From the cell containing the given text, extract its center point as [x, y] coordinate. 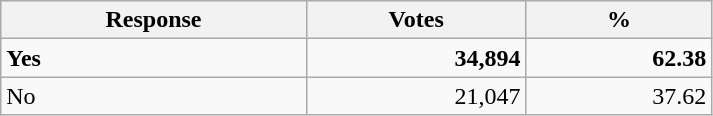
34,894 [416, 58]
Votes [416, 20]
Yes [154, 58]
% [619, 20]
No [154, 96]
37.62 [619, 96]
Response [154, 20]
21,047 [416, 96]
62.38 [619, 58]
